Provide the [X, Y] coordinate of the cell's center where the given text is located.  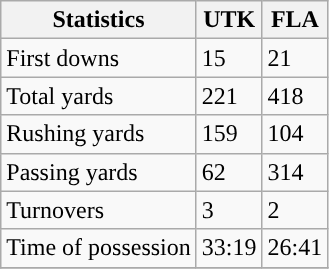
26:41 [295, 248]
First downs [99, 58]
2 [295, 210]
418 [295, 96]
3 [229, 210]
UTK [229, 20]
21 [295, 58]
221 [229, 96]
33:19 [229, 248]
159 [229, 134]
FLA [295, 20]
Rushing yards [99, 134]
Total yards [99, 96]
15 [229, 58]
Time of possession [99, 248]
314 [295, 172]
Passing yards [99, 172]
Turnovers [99, 210]
104 [295, 134]
Statistics [99, 20]
62 [229, 172]
